Find where the given text appears and provide that cell's center as [X, Y] coordinate. 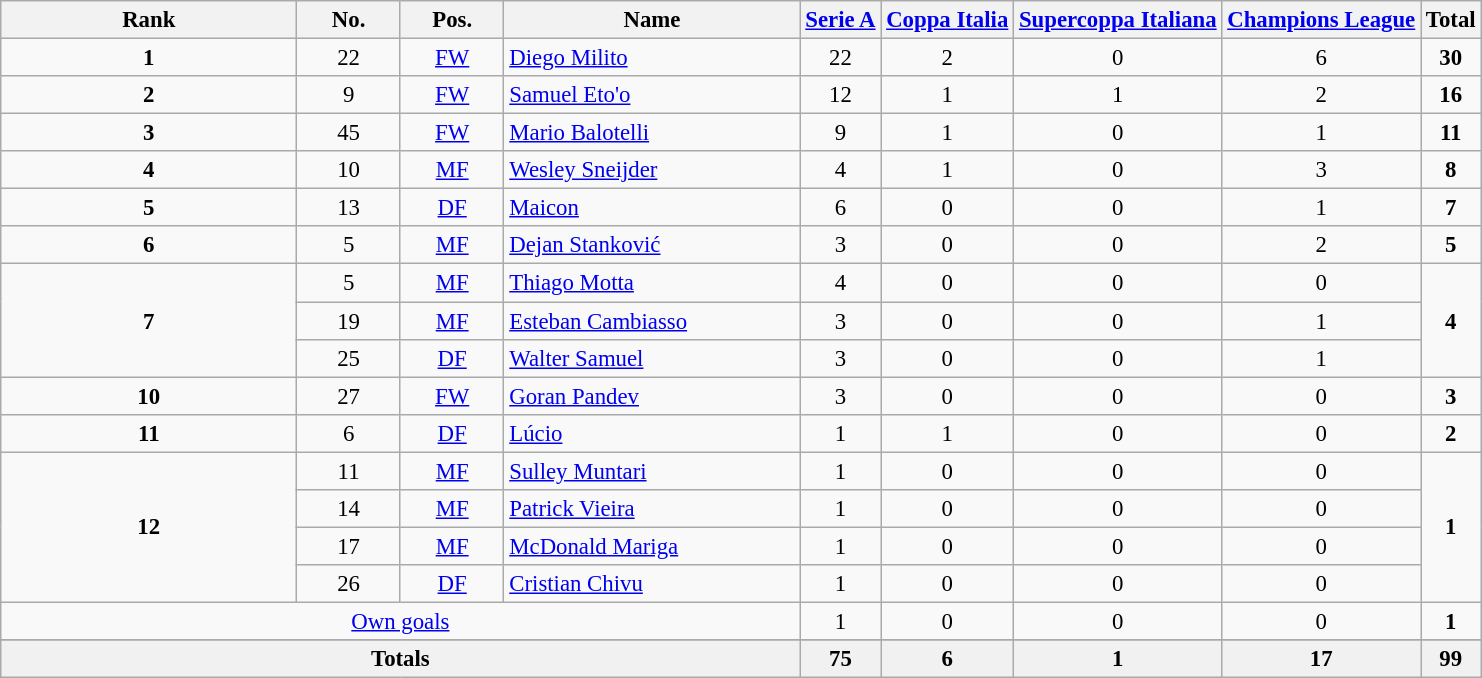
Champions League [1322, 20]
13 [349, 208]
16 [1451, 95]
Coppa Italia [948, 20]
Own goals [400, 621]
Mario Balotelli [652, 133]
Wesley Sneijder [652, 170]
McDonald Mariga [652, 546]
30 [1451, 58]
No. [349, 20]
19 [349, 321]
Cristian Chivu [652, 584]
Diego Milito [652, 58]
8 [1451, 170]
Serie A [840, 20]
Esteban Cambiasso [652, 321]
Pos. [452, 20]
Rank [149, 20]
99 [1451, 659]
26 [349, 584]
Totals [400, 659]
Goran Pandev [652, 396]
Supercoppa Italiana [1118, 20]
27 [349, 396]
45 [349, 133]
Lúcio [652, 433]
Samuel Eto'o [652, 95]
14 [349, 509]
Name [652, 20]
Dejan Stanković [652, 245]
Sulley Muntari [652, 471]
Total [1451, 20]
Walter Samuel [652, 358]
25 [349, 358]
Thiago Motta [652, 283]
Patrick Vieira [652, 509]
75 [840, 659]
Maicon [652, 208]
